For the text-containing cell, return its midpoint in [X, Y] coordinate format. 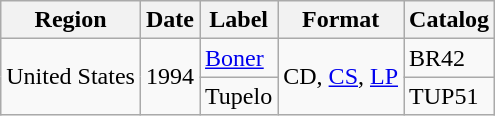
BR42 [450, 58]
Date [170, 20]
CD, CS, LP [341, 77]
Format [341, 20]
Label [239, 20]
Tupelo [239, 96]
1994 [170, 77]
Region [71, 20]
United States [71, 77]
Boner [239, 58]
Catalog [450, 20]
TUP51 [450, 96]
